Scan for the cell matching the given text and deliver its (X, Y) coordinate at center. 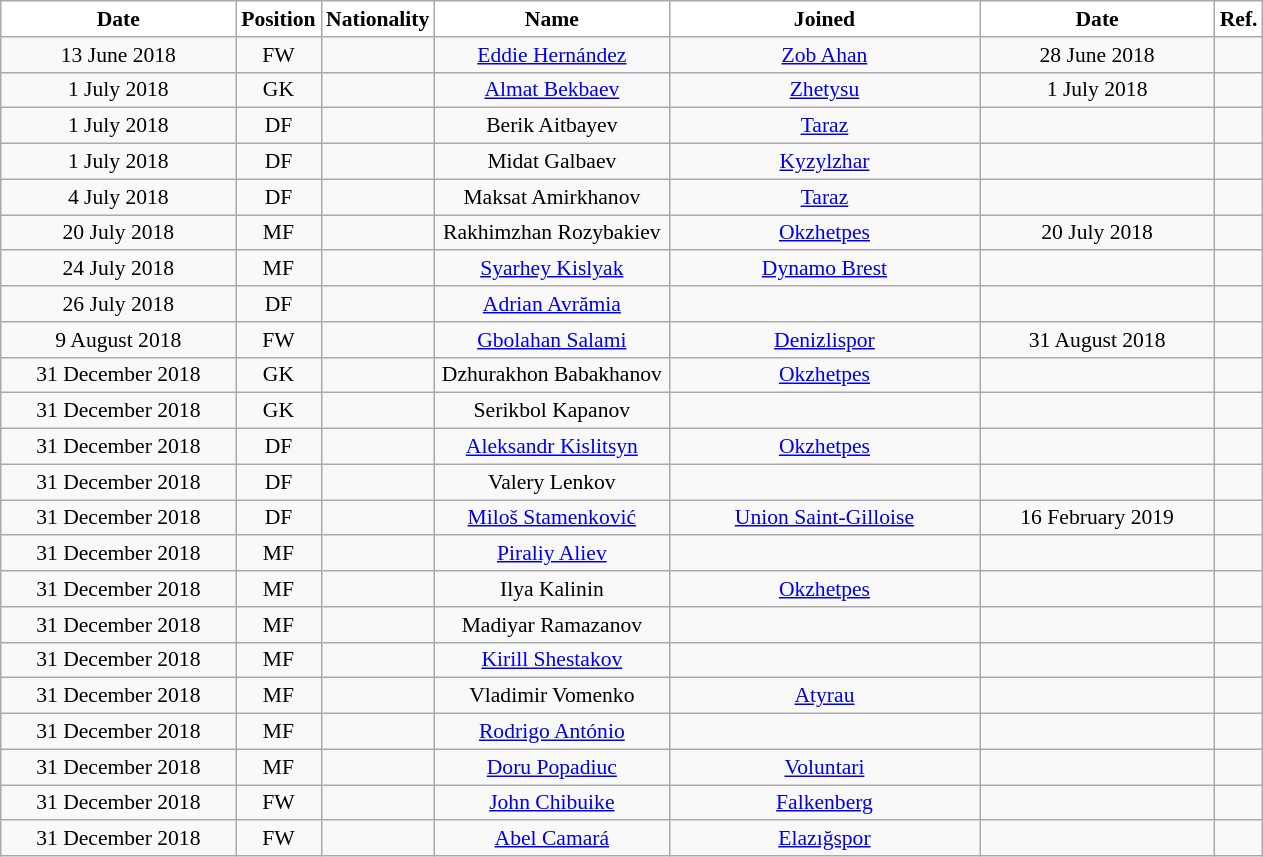
Serikbol Kapanov (552, 411)
Zhetysu (824, 90)
Zob Ahan (824, 55)
Maksat Amirkhanov (552, 197)
28 June 2018 (1098, 55)
Syarhey Kislyak (552, 269)
Ref. (1239, 19)
Piraliy Aliev (552, 554)
Elazığspor (824, 839)
4 July 2018 (118, 197)
13 June 2018 (118, 55)
Abel Camará (552, 839)
Madiyar Ramazanov (552, 625)
16 February 2019 (1098, 518)
Name (552, 19)
Position (278, 19)
Voluntari (824, 767)
Dynamo Brest (824, 269)
Denizlispor (824, 340)
Nationality (378, 19)
Kyzylzhar (824, 162)
Rakhimzhan Rozybakiev (552, 233)
Eddie Hernández (552, 55)
Kirill Shestakov (552, 660)
Midat Galbaev (552, 162)
Dzhurakhon Babakhanov (552, 375)
9 August 2018 (118, 340)
Miloš Stamenković (552, 518)
Gbolahan Salami (552, 340)
Berik Aitbayev (552, 126)
Doru Popadiuc (552, 767)
Almat Bekbaev (552, 90)
31 August 2018 (1098, 340)
Rodrigo António (552, 732)
Adrian Avrămia (552, 304)
Atyrau (824, 696)
Valery Lenkov (552, 482)
24 July 2018 (118, 269)
Joined (824, 19)
John Chibuike (552, 803)
Falkenberg (824, 803)
Aleksandr Kislitsyn (552, 447)
26 July 2018 (118, 304)
Vladimir Vomenko (552, 696)
Ilya Kalinin (552, 589)
Union Saint-Gilloise (824, 518)
